Capture the cell that displays the provided text and extract its [x, y] central coordinate. 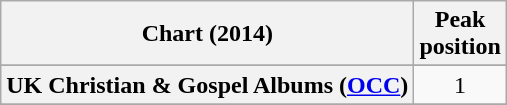
Peakposition [460, 34]
1 [460, 85]
UK Christian & Gospel Albums (OCC) [208, 85]
Chart (2014) [208, 34]
